Determine the [X, Y] coordinate at the center of the cell enclosing the given text.  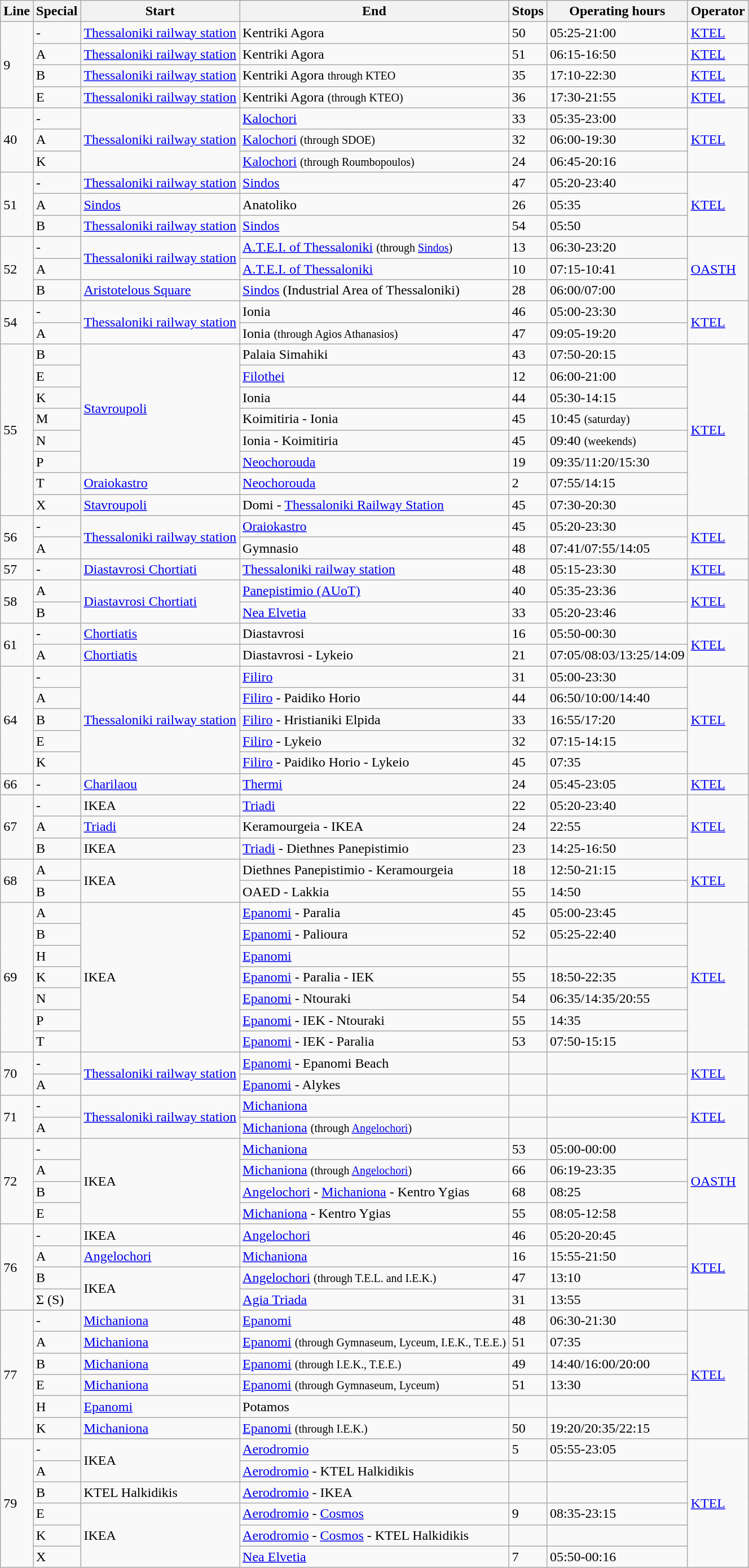
07:41/07:55/14:05 [617, 548]
Filiro - Hristianiki Elpida [374, 720]
Charilaou [160, 784]
06:50/10:00/14:40 [617, 698]
Aerodromio - KTEL Halkidikis [374, 1471]
07:15-10:41 [617, 269]
Line [17, 11]
35 [528, 76]
21 [528, 655]
Epanomi - IEK - Ntouraki [374, 1020]
Aerodromio - Cosmos - KTEL Halkidikis [374, 1535]
43 [528, 355]
Aerodromio - IKEA [374, 1492]
Epanomi (through I.E.K., T.E.E.) [374, 1364]
14:50 [617, 891]
07:55/14:15 [617, 483]
Ionia (through Agios Athanasios) [374, 333]
Diethnes Panepistimio - Keramourgeia [374, 870]
05:25-22:40 [617, 934]
17:30-21:55 [617, 97]
Kalochori (through Roumbopoulos) [374, 161]
05:45-23:05 [617, 784]
09:35/11:20/15:30 [617, 462]
Potamos [374, 1407]
Filiro [374, 677]
05:15-23:30 [617, 569]
64 [17, 720]
28 [528, 290]
08:35-23:15 [617, 1514]
Kentriki Agora through KTEO [374, 76]
07:50-20:15 [617, 355]
07:15-14:15 [617, 741]
23 [528, 848]
05:50 [617, 226]
Epanomi - Paralia - IEK [374, 977]
Keramourgeia - IKEA [374, 827]
79 [17, 1503]
05:20-23:46 [617, 612]
OAED - Lakkia [374, 891]
05:30-14:15 [617, 398]
KTEL Halkidikis [160, 1492]
07:50-15:15 [617, 1042]
A.T.E.I. of Thessaloniki (through Sindos) [374, 247]
10:45 (saturday) [617, 419]
05:00-00:00 [617, 1149]
Aristotelous Square [160, 290]
Kalochori [374, 118]
05:50-00:30 [617, 634]
Ionia - Koimitiria [374, 441]
Epanomi - IEK - Paralia [374, 1042]
05:35 [617, 204]
05:55-23:05 [617, 1450]
49 [528, 1364]
A.T.E.I. of Thessaloniki [374, 269]
05:20-20:45 [617, 1235]
Aerodromio [374, 1450]
19:20/20:35/22:15 [617, 1428]
Epanomi - Palioura [374, 934]
07:05/08:03/13:25/14:09 [617, 655]
13 [528, 247]
61 [17, 645]
Stops [528, 11]
09:40 (weekends) [617, 441]
14:35 [617, 1020]
06:00/07:00 [617, 290]
Epanomi - Ntouraki [374, 999]
19 [528, 462]
15:55-21:50 [617, 1256]
M [56, 419]
07:30-20:30 [617, 505]
10 [528, 269]
Aerodromio - Cosmos [374, 1514]
Epanomi (through Gymnaseum, Lyceum, I.E.K., T.E.E.) [374, 1342]
Sindos (Industrial Area of Thessaloniki) [374, 290]
06:30-23:20 [617, 247]
67 [17, 827]
Angelochori - Michaniona - Kentro Ygias [374, 1192]
Michaniona - Kentro Ygias [374, 1213]
Special [56, 11]
Kentriki Agora (through KTEO) [374, 97]
12:50-21:15 [617, 870]
Epanomi - Alykes [374, 1085]
05:35-23:00 [617, 118]
Agia Triada [374, 1299]
72 [17, 1181]
Koimitiria - Ionia [374, 419]
08:25 [617, 1192]
Diastavrosi - Lykeio [374, 655]
13:30 [617, 1385]
Operating hours [617, 11]
22 [528, 805]
Filothei [374, 376]
22:55 [617, 827]
06:30-21:30 [617, 1321]
57 [17, 569]
70 [17, 1074]
56 [17, 537]
71 [17, 1117]
Α [56, 1256]
08:05-12:58 [617, 1213]
05:50-00:16 [617, 1557]
36 [528, 97]
12 [528, 376]
Angelochori (through T.E.L. and I.E.K.) [374, 1278]
18 [528, 870]
Σ (S) [56, 1299]
Triadi - Diethnes Panepistimio [374, 848]
Thermi [374, 784]
76 [17, 1267]
13:55 [617, 1299]
Anatoliko [374, 204]
14:40/16:00/20:00 [617, 1364]
Epanomi (through I.E.K.) [374, 1428]
06:15-16:50 [617, 54]
06:19-23:35 [617, 1170]
Kalochori (through SDOE) [374, 140]
14:25-16:50 [617, 848]
06:45-20:16 [617, 161]
2 [528, 483]
7 [528, 1557]
Domi - Thessaloniki Railway Station [374, 505]
Panepistimio (AUoT) [374, 591]
13:10 [617, 1278]
Epanomi - Epanomi Beach [374, 1063]
5 [528, 1450]
End [374, 11]
18:50-22:35 [617, 977]
Epanomi - Paralia [374, 913]
05:20-23:30 [617, 526]
06:00-21:00 [617, 376]
69 [17, 977]
Filiro - Lykeio [374, 741]
05:35-23:36 [617, 591]
Diastavrosi [374, 634]
05:00-23:45 [617, 913]
05:25-21:00 [617, 33]
Palaia Simahiki [374, 355]
26 [528, 204]
58 [17, 601]
Start [160, 11]
16:55/17:20 [617, 720]
77 [17, 1375]
Operator [717, 11]
Gymnasio [374, 548]
09:05-19:20 [617, 333]
Filiro - Paidiko Horio - Lykeio [374, 763]
06:00-19:30 [617, 140]
06:35/14:35/20:55 [617, 999]
Epanomi (through Gymnaseum, Lyceum) [374, 1385]
17:10-22:30 [617, 76]
Filiro - Paidiko Horio [374, 698]
